Return the (x, y) coordinate for the center point of the cell that contains the specified text.  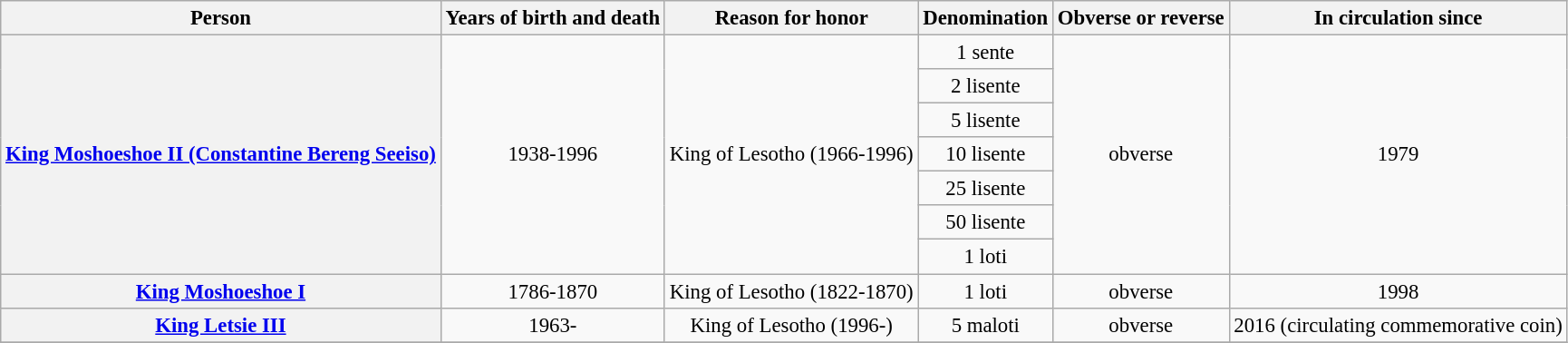
1998 (1398, 291)
King of Lesotho (1996-) (791, 325)
1963- (553, 325)
King Letsie III (221, 325)
10 lisente (986, 154)
Reason for honor (791, 18)
King of Lesotho (1822-1870) (791, 291)
Years of birth and death (553, 18)
1979 (1398, 154)
Person (221, 18)
1 sente (986, 53)
2016 (circulating commemorative coin) (1398, 325)
25 lisente (986, 189)
1938-1996 (553, 154)
5 maloti (986, 325)
Denomination (986, 18)
King of Lesotho (1966-1996) (791, 154)
2 lisente (986, 86)
5 lisente (986, 121)
1786-1870 (553, 291)
King Moshoeshoe I (221, 291)
In circulation since (1398, 18)
King Moshoeshoe II (Constantine Bereng Seeiso) (221, 154)
Obverse or reverse (1141, 18)
50 lisente (986, 222)
